Scan for the cell matching the given text and deliver its (X, Y) coordinate at center. 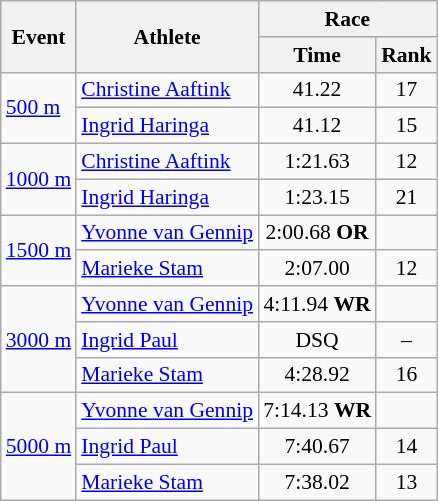
500 m (38, 108)
3000 m (38, 340)
4:11.94 WR (317, 304)
2:00.68 OR (317, 233)
Time (317, 55)
Athlete (167, 36)
41.22 (317, 90)
DSQ (317, 340)
1000 m (38, 180)
Rank (406, 55)
Event (38, 36)
16 (406, 375)
4:28.92 (317, 375)
5000 m (38, 446)
1:21.63 (317, 162)
Race (348, 19)
41.12 (317, 126)
17 (406, 90)
– (406, 340)
1:23.15 (317, 197)
1500 m (38, 250)
7:38.02 (317, 482)
14 (406, 447)
21 (406, 197)
7:40.67 (317, 447)
15 (406, 126)
13 (406, 482)
2:07.00 (317, 269)
7:14.13 WR (317, 411)
